For the text-containing cell, return its midpoint in (X, Y) coordinate format. 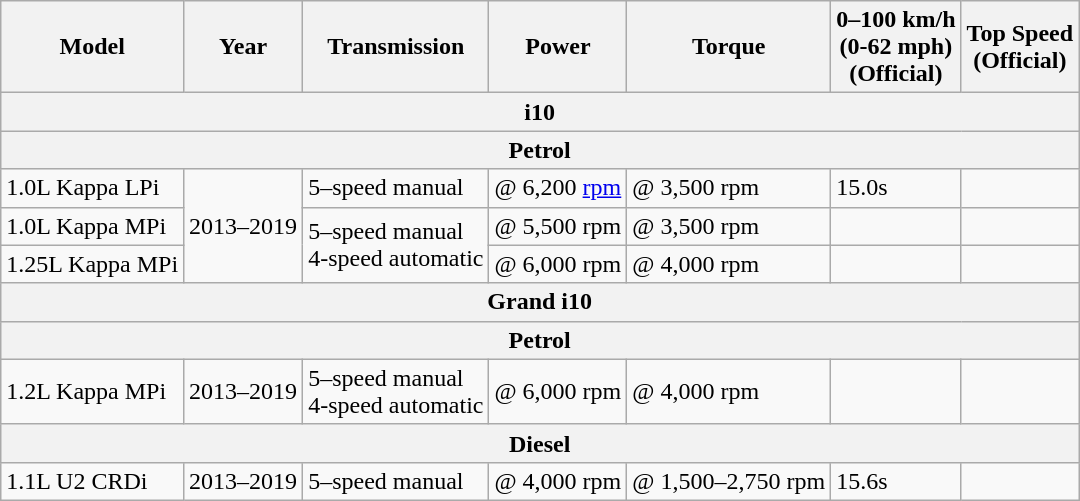
1.2L Kappa MPi (92, 392)
Diesel (540, 443)
@ 6,200 rpm (558, 188)
15.0s (896, 188)
15.6s (896, 481)
Transmission (396, 47)
Model (92, 47)
0–100 km/h(0-62 mph)(Official) (896, 47)
Power (558, 47)
Grand i10 (540, 302)
1.0L Kappa MPi (92, 226)
Top Speed(Official) (1020, 47)
Year (244, 47)
1.1L U2 CRDi (92, 481)
Torque (729, 47)
1.25L Kappa MPi (92, 264)
1.0L Kappa LPi (92, 188)
@ 5,500 rpm (558, 226)
@ 1,500–2,750 rpm (729, 481)
i10 (540, 112)
